Scan for the cell matching the given text and deliver its [X, Y] coordinate at center. 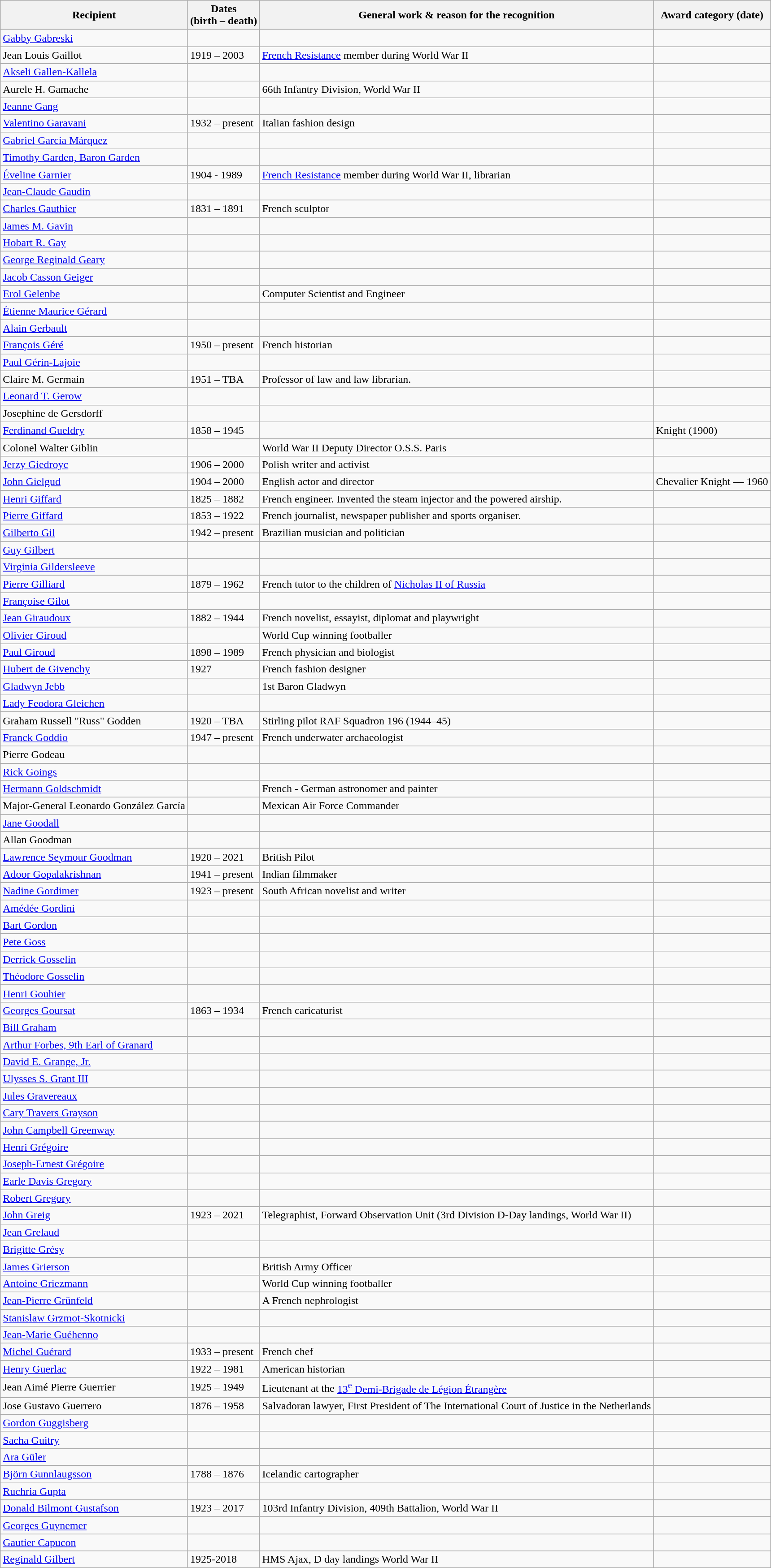
1825 – 1882 [223, 499]
Paul Giroud [94, 652]
1st Baron Gladwyn [457, 686]
Björn Gunnlaugsson [94, 1474]
Nadine Gordimer [94, 891]
1922 – 1981 [223, 1369]
103rd Infantry Division, 409th Battalion, World War II [457, 1508]
Gordon Guggisberg [94, 1423]
George Reginald Geary [94, 260]
South African novelist and writer [457, 891]
John Campbell Greenway [94, 1130]
1898 – 1989 [223, 652]
Alain Gerbault [94, 328]
Paul Gérin-Lajoie [94, 362]
1933 – present [223, 1352]
Ferdinand Gueldry [94, 430]
1927 [223, 669]
Italian fashion design [457, 123]
Henry Guerlac [94, 1369]
Pierre Giffard [94, 516]
David E. Grange, Jr. [94, 1062]
Bill Graham [94, 1027]
Cary Travers Grayson [94, 1113]
Ruchria Gupta [94, 1491]
French - German astronomer and painter [457, 789]
1925-2018 [223, 1559]
1858 – 1945 [223, 430]
Jane Goodall [94, 823]
Hermann Goldschmidt [94, 789]
French caricaturist [457, 1010]
Josephine de Gersdorff [94, 413]
Colonel Walter Giblin [94, 447]
François Géré [94, 345]
Professor of law and law librarian. [457, 379]
Jean Louis Gaillot [94, 55]
Polish writer and activist [457, 464]
Recipient [94, 15]
Erol Gelenbe [94, 294]
Knight (1900) [712, 430]
Jose Gustavo Guerrero [94, 1406]
1951 – TBA [223, 379]
Henri Gouhier [94, 993]
Icelandic cartographer [457, 1474]
1879 – 1962 [223, 584]
1882 – 1944 [223, 618]
Lady Feodora Gleichen [94, 703]
French fashion designer [457, 669]
Henri Giffard [94, 499]
Pierre Gilliard [94, 584]
Arthur Forbes, 9th Earl of Granard [94, 1045]
Françoise Gilot [94, 601]
Amédée Gordini [94, 908]
Mexican Air Force Commander [457, 806]
Jean-Marie Guéhenno [94, 1335]
Akseli Gallen-Kallela [94, 72]
French Resistance member during World War II [457, 55]
HMS Ajax, D day landings World War II [457, 1559]
1923 – present [223, 891]
Leonard T. Gerow [94, 396]
Bart Gordon [94, 925]
Brigitte Grésy [94, 1249]
French engineer. Invented the steam injector and the powered airship. [457, 499]
Pete Goss [94, 942]
Award category (date) [712, 15]
Jean Aimé Pierre Guerrier [94, 1388]
Telegraphist, Forward Observation Unit (3rd Division D-Day landings, World War II) [457, 1215]
1923 – 2021 [223, 1215]
Guy Gilbert [94, 550]
1920 – 2021 [223, 857]
English actor and director [457, 481]
General work & reason for the recognition [457, 15]
Éveline Garnier [94, 174]
Pierre Godeau [94, 754]
1831 – 1891 [223, 208]
Donald Bilmont Gustafson [94, 1508]
French underwater archaeologist [457, 737]
Derrick Gosselin [94, 959]
Graham Russell "Russ" Godden [94, 720]
James M. Gavin [94, 225]
Adoor Gopalakrishnan [94, 874]
1920 – TBA [223, 720]
Étienne Maurice Gérard [94, 311]
Chevalier Knight — 1960 [712, 481]
French tutor to the children of Nicholas II of Russia [457, 584]
Allan Goodman [94, 840]
Sacha Guitry [94, 1440]
Claire M. Germain [94, 379]
Franck Goddio [94, 737]
Reginald Gilbert [94, 1559]
Computer Scientist and Engineer [457, 294]
Gabriel García Márquez [94, 140]
John Gielgud [94, 481]
Jean-Pierre Grünfeld [94, 1300]
Jeanne Gang [94, 106]
1876 – 1958 [223, 1406]
Aurele H. Gamache [94, 89]
French novelist, essayist, diplomat and playwright [457, 618]
Earle Davis Gregory [94, 1181]
1925 – 1949 [223, 1388]
Jean-Claude Gaudin [94, 191]
French sculptor [457, 208]
Robert Gregory [94, 1198]
American historian [457, 1369]
Brazilian musician and politician [457, 533]
Lawrence Seymour Goodman [94, 857]
Dates(birth – death) [223, 15]
French chef [457, 1352]
1941 – present [223, 874]
British Pilot [457, 857]
Michel Guérard [94, 1352]
French journalist, newspaper publisher and sports organiser. [457, 516]
Georges Guynemer [94, 1525]
Gautier Capucon [94, 1542]
French physician and biologist [457, 652]
Joseph-Ernest Grégoire [94, 1164]
British Army Officer [457, 1266]
Georges Goursat [94, 1010]
Indian filmmaker [457, 874]
1788 – 1876 [223, 1474]
Gladwyn Jebb [94, 686]
1904 - 1989 [223, 174]
Rick Goings [94, 771]
Théodore Gosselin [94, 976]
French Resistance member during World War II, librarian [457, 174]
Olivier Giroud [94, 635]
1932 – present [223, 123]
Jean Grelaud [94, 1232]
1919 – 2003 [223, 55]
1906 – 2000 [223, 464]
1853 – 1922 [223, 516]
Lieutenant at the 13e Demi-Brigade de Légion Étrangère [457, 1388]
1923 – 2017 [223, 1508]
Timothy Garden, Baron Garden [94, 157]
Charles Gauthier [94, 208]
Hobart R. Gay [94, 243]
Ara Güler [94, 1457]
Gabby Gabreski [94, 38]
1950 – present [223, 345]
Henri Grégoire [94, 1147]
Virginia Gildersleeve [94, 567]
John Greig [94, 1215]
Major-General Leonardo González García [94, 806]
Ulysses S. Grant III [94, 1079]
Stanislaw Grzmot-Skotnicki [94, 1317]
A French nephrologist [457, 1300]
1863 – 1934 [223, 1010]
1942 – present [223, 533]
66th Infantry Division, World War II [457, 89]
French historian [457, 345]
Hubert de Givenchy [94, 669]
Jerzy Giedroyc [94, 464]
Salvadoran lawyer, First President of The International Court of Justice in the Netherlands [457, 1406]
James Grierson [94, 1266]
World War II Deputy Director O.S.S. Paris [457, 447]
Jules Gravereaux [94, 1096]
Antoine Griezmann [94, 1283]
Valentino Garavani [94, 123]
1904 – 2000 [223, 481]
Gilberto Gil [94, 533]
Stirling pilot RAF Squadron 196 (1944–45) [457, 720]
Jacob Casson Geiger [94, 277]
1947 – present [223, 737]
Jean Giraudoux [94, 618]
